Extract the (X, Y) coordinate from the center of the cell holding the provided text.  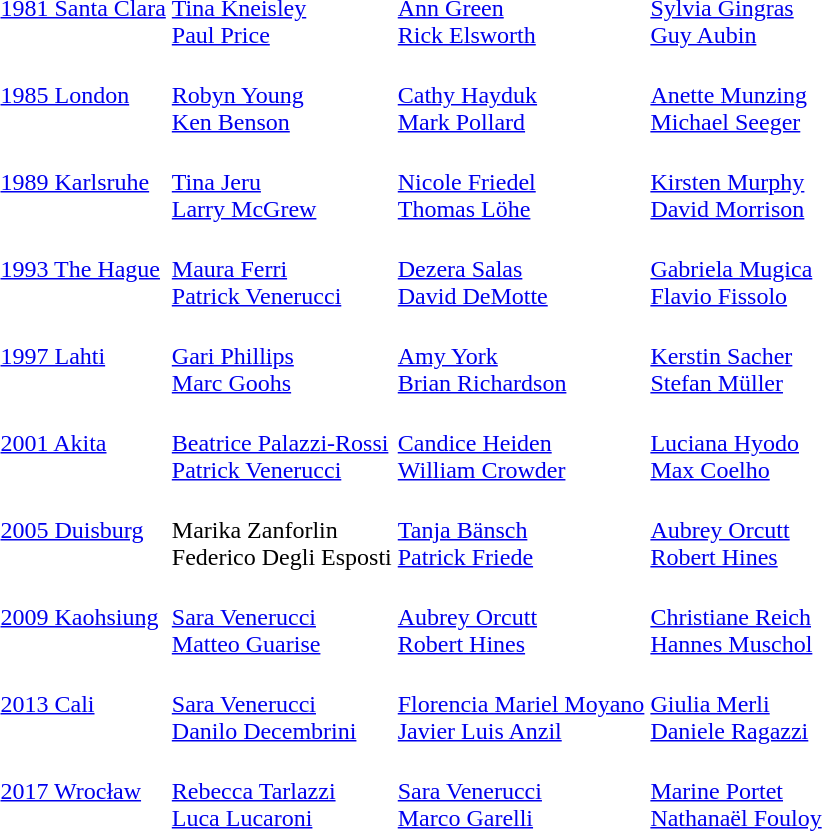
Robyn Young Ken Benson (282, 95)
Tanja Bänsch Patrick Friede (521, 530)
Candice Heiden William Crowder (521, 443)
Dezera Salas David DeMotte (521, 269)
Nicole Friedel Thomas Löhe (521, 182)
Amy York Brian Richardson (521, 356)
Maura Ferri Patrick Venerucci (282, 269)
Marika Zanforlin Federico Degli Esposti (282, 530)
Sara Venerucci Matteo Guarise (282, 617)
Florencia Mariel Moyano Javier Luis Anzil (521, 704)
Cathy Hayduk Mark Pollard (521, 95)
Aubrey Orcutt Robert Hines (521, 617)
Tina Jeru Larry McGrew (282, 182)
Beatrice Palazzi-Rossi Patrick Venerucci (282, 443)
Sara Venerucci Danilo Decembrini (282, 704)
Gari Phillips Marc Goohs (282, 356)
